Pinpoint the cell where the given text exists, returning its (x, y) midpoint coordinate. 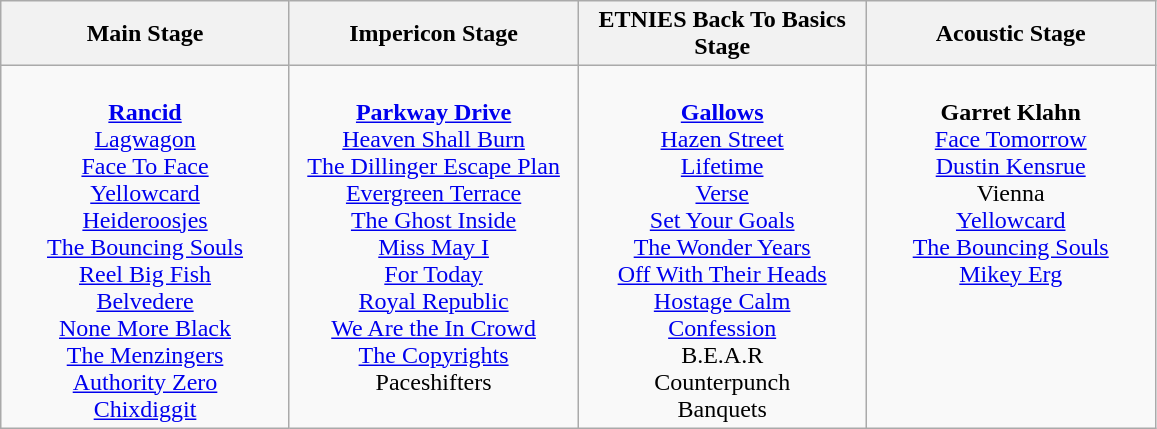
Gallows Hazen Street Lifetime Verse Set Your Goals The Wonder Years Off With Their Heads Hostage Calm Confession B.E.A.R Counterpunch Banquets (722, 247)
Acoustic Stage (1010, 34)
Garret Klahn Face Tomorrow Dustin Kensrue Vienna Yellowcard The Bouncing Souls Mikey Erg (1010, 247)
Impericon Stage (434, 34)
Main Stage (146, 34)
ETNIES Back To Basics Stage (722, 34)
